Find where the given text appears and provide that cell's center as (x, y) coordinate. 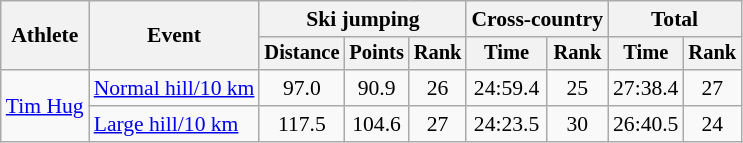
97.0 (302, 88)
117.5 (302, 124)
Total (674, 19)
Large hill/10 km (174, 124)
Cross-country (537, 19)
26 (438, 88)
104.6 (376, 124)
24:23.5 (506, 124)
90.9 (376, 88)
26:40.5 (646, 124)
Ski jumping (362, 19)
27:38.4 (646, 88)
30 (578, 124)
Points (376, 54)
Distance (302, 54)
24:59.4 (506, 88)
Normal hill/10 km (174, 88)
Athlete (45, 36)
Tim Hug (45, 106)
24 (712, 124)
25 (578, 88)
Event (174, 36)
